Return (X, Y) of the center of cell containing provided text 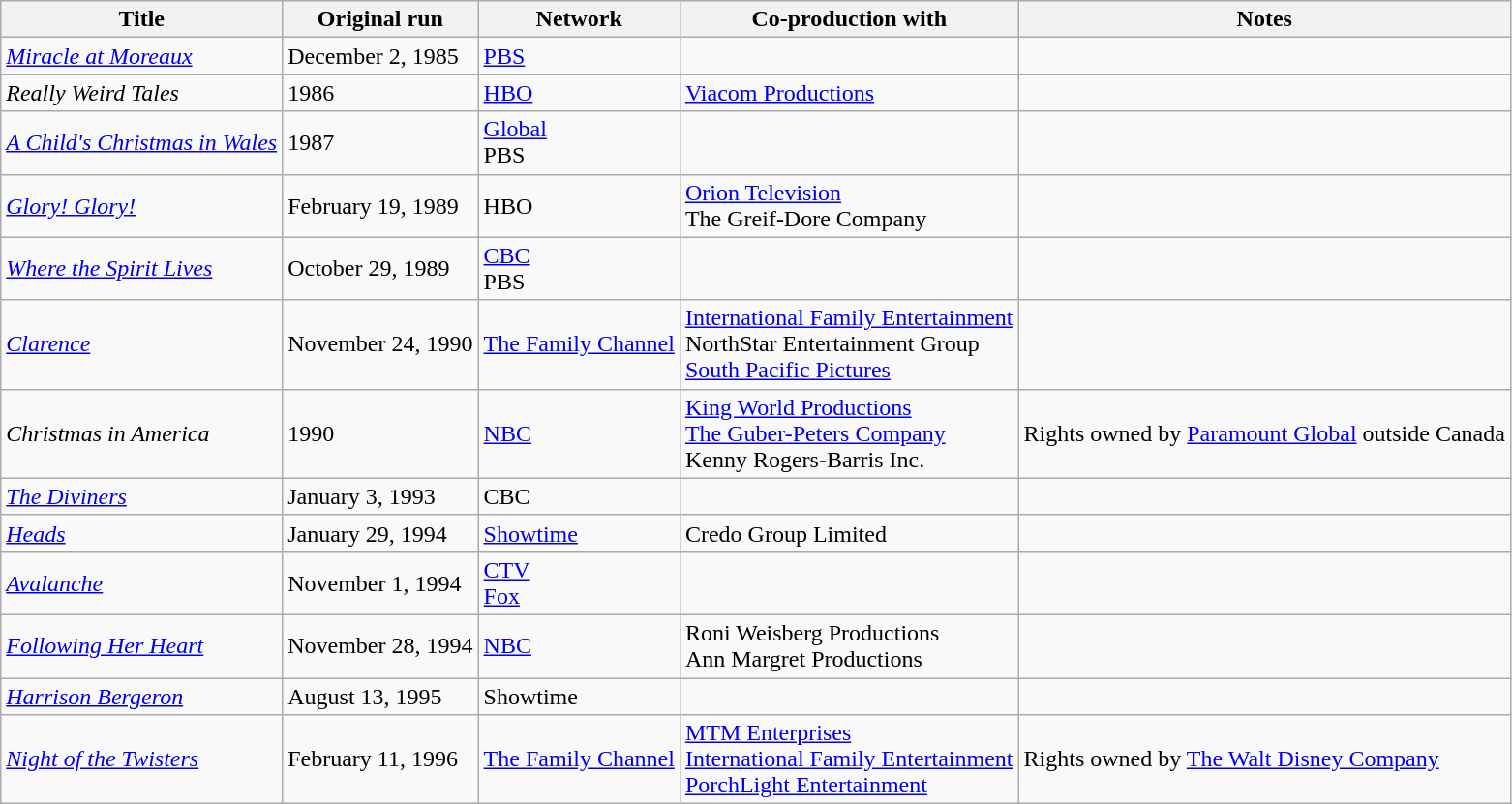
A Child's Christmas in Wales (141, 143)
Notes (1264, 19)
Title (141, 19)
October 29, 1989 (380, 269)
Heads (141, 533)
Following Her Heart (141, 646)
International Family EntertainmentNorthStar Entertainment GroupSouth Pacific Pictures (849, 344)
Avalanche (141, 582)
February 19, 1989 (380, 205)
November 24, 1990 (380, 344)
Orion TelevisionThe Greif-Dore Company (849, 205)
January 3, 1993 (380, 496)
Really Weird Tales (141, 93)
Rights owned by The Walt Disney Company (1264, 759)
January 29, 1994 (380, 533)
Original run (380, 19)
February 11, 1996 (380, 759)
Night of the Twisters (141, 759)
King World ProductionsThe Guber-Peters CompanyKenny Rogers-Barris Inc. (849, 433)
Network (579, 19)
August 13, 1995 (380, 696)
1987 (380, 143)
MTM EnterprisesInternational Family EntertainmentPorchLight Entertainment (849, 759)
Rights owned by Paramount Global outside Canada (1264, 433)
Miracle at Moreaux (141, 56)
Glory! Glory! (141, 205)
1986 (380, 93)
CTVFox (579, 582)
Christmas in America (141, 433)
PBS (579, 56)
CBCPBS (579, 269)
Roni Weisberg ProductionsAnn Margret Productions (849, 646)
Harrison Bergeron (141, 696)
CBC (579, 496)
GlobalPBS (579, 143)
1990 (380, 433)
Where the Spirit Lives (141, 269)
November 28, 1994 (380, 646)
Viacom Productions (849, 93)
November 1, 1994 (380, 582)
Clarence (141, 344)
The Diviners (141, 496)
December 2, 1985 (380, 56)
Co-production with (849, 19)
Credo Group Limited (849, 533)
